Pinpoint the cell where the given text exists, returning its [x, y] midpoint coordinate. 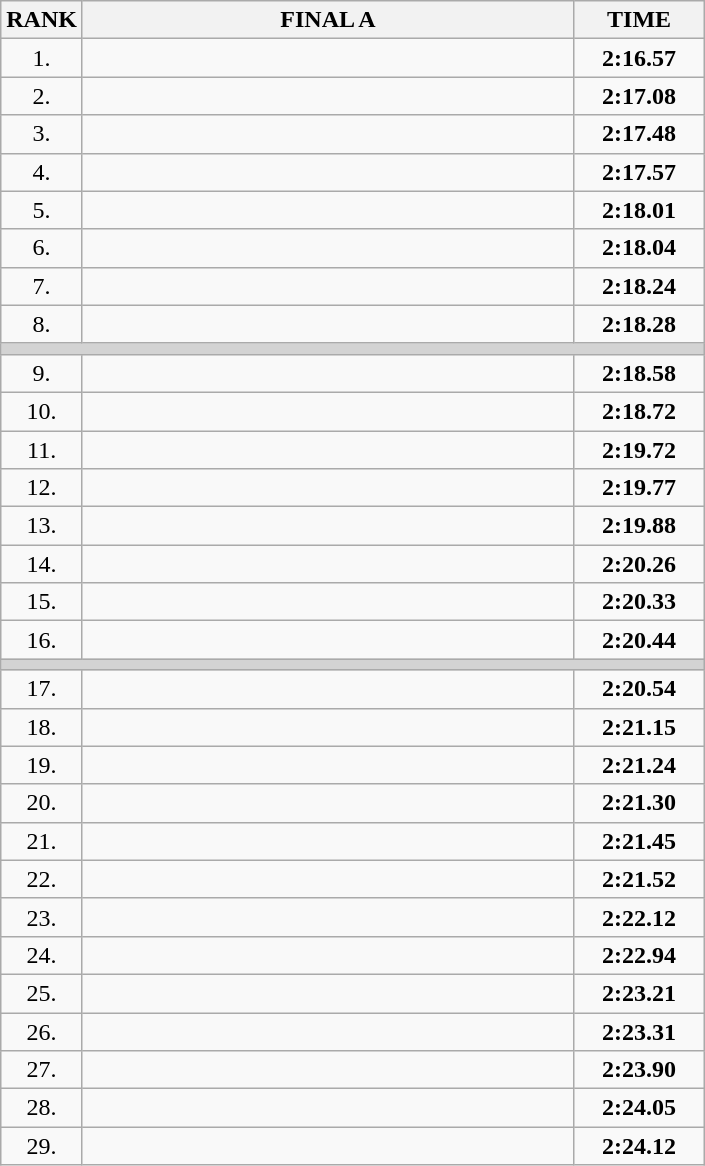
2:23.31 [640, 1031]
8. [42, 324]
2:18.01 [640, 210]
12. [42, 488]
2:22.12 [640, 917]
2:17.57 [640, 172]
3. [42, 134]
29. [42, 1146]
16. [42, 640]
2:19.88 [640, 526]
10. [42, 411]
11. [42, 449]
2:19.72 [640, 449]
7. [42, 286]
2:17.48 [640, 134]
9. [42, 373]
2:22.94 [640, 955]
2:20.33 [640, 602]
RANK [42, 20]
5. [42, 210]
2:21.30 [640, 803]
2:18.24 [640, 286]
1. [42, 58]
2:21.45 [640, 841]
27. [42, 1070]
6. [42, 248]
2:20.26 [640, 564]
13. [42, 526]
TIME [640, 20]
18. [42, 727]
2:21.24 [640, 765]
2:17.08 [640, 96]
2:24.05 [640, 1108]
2:20.44 [640, 640]
19. [42, 765]
23. [42, 917]
2:18.28 [640, 324]
2:20.54 [640, 689]
2:19.77 [640, 488]
2:18.04 [640, 248]
24. [42, 955]
2:21.15 [640, 727]
2:24.12 [640, 1146]
4. [42, 172]
2:21.52 [640, 879]
28. [42, 1108]
22. [42, 879]
2:18.58 [640, 373]
2:18.72 [640, 411]
2:23.21 [640, 993]
15. [42, 602]
26. [42, 1031]
17. [42, 689]
14. [42, 564]
20. [42, 803]
2:23.90 [640, 1070]
21. [42, 841]
2:16.57 [640, 58]
2. [42, 96]
25. [42, 993]
FINAL A [328, 20]
